Identify which cell holds the provided text, then report its (x, y) central coordinate. 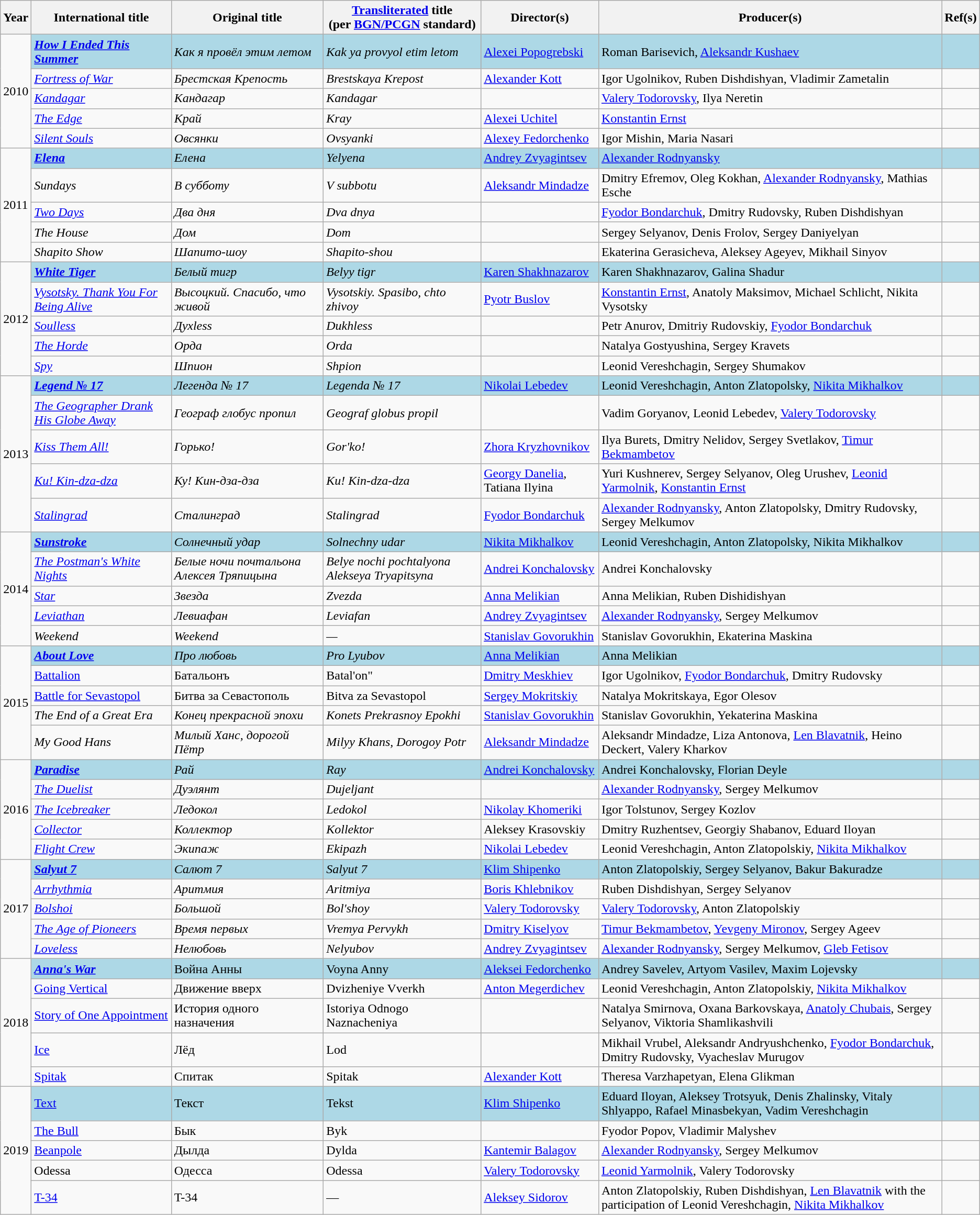
Dom (402, 232)
Mikhail Vrubel, Aleksandr Andryushchenko, Fyodor Bondarchuk, Dmitry Rudovsky, Vyacheslav Murugov (770, 1049)
Valery Todorovsky, Anton Zlatopolskiy (770, 909)
Transliterated title(per BGN/PCGN standard) (402, 18)
Сталинград (247, 515)
Аритмия (247, 889)
2018 (16, 1022)
Paradise (102, 770)
Two Days (102, 212)
Битва за Севастополь (247, 696)
Рай (247, 770)
Дуэлянт (247, 789)
Alexei Uchitel (540, 118)
Natalya Smirnova, Oxana Barkovskaya, Anatoly Chubais, Sergey Selyanov, Viktoria Shamlikashvili (770, 1016)
Belyy tigr (402, 272)
Батальонъ (247, 675)
Konstantin Ernst, Anatoly Maksimov, Michael Schlicht, Nikita Vysotsky (770, 298)
The Postman's White Nights (102, 569)
Солнечный удар (247, 542)
Ice (102, 1049)
Igor Ugolnikov, Ruben Dishdishyan, Vladimir Zametalin (770, 79)
Горько! (247, 447)
Igor Ugolnikov, Fyodor Bondarchuk, Dmitry Rudovsky (770, 675)
Dva dnya (402, 212)
Brestskaya Krepost (402, 79)
Konstantin Ernst (770, 118)
Yelyena (402, 158)
Natalya Gostyushina, Sergey Kravets (770, 346)
Leonid Yarmolnik, Valery Todorovsky (770, 1171)
Fortress of War (102, 79)
Karen Shakhnazarov, Galina Shadur (770, 272)
My Good Hans (102, 742)
Shpion (402, 366)
Tekst (402, 1103)
Leonid Vereshchagin, Sergey Shumakov (770, 366)
Ruben Dishdishyan, Sergey Selyanov (770, 889)
Gor'ko! (402, 447)
Шпион (247, 366)
Aleksandr Mindadze, Liza Antonova, Len Blavatnik, Heino Deckert, Valery Kharkov (770, 742)
2011 (16, 205)
Zhora Kryzhovnikov (540, 447)
Aleksey Sidorov (540, 1198)
Елена (247, 158)
Voyna Anny (402, 968)
Byk (402, 1131)
Shapito-shou (402, 252)
Anna's War (102, 968)
Vremya Pervykh (402, 929)
Война Анны (247, 968)
International title (102, 18)
Nikolay Khomeriki (540, 809)
Bol'shoy (402, 909)
Dvizheniye Vverkh (402, 988)
Alexey Fedorchenko (540, 138)
Dujeljant (402, 789)
Belye nochi pochtalyona Alekseya Tryapitsyna (402, 569)
Zvezda (402, 596)
Natalya Mokritskaya, Egor Olesov (770, 696)
Высоцкий. Спасибо, что живой (247, 298)
Stanislav Govorukhin, Ekaterina Maskina (770, 636)
Milyy Khans, Dorogoy Potr (402, 742)
Leviafan (402, 616)
Geograf globus propil (402, 413)
The End of a Great Era (102, 716)
2016 (16, 809)
2013 (16, 454)
Kollektor (402, 829)
White Tiger (102, 272)
Легенда № 17 (247, 386)
Ray (402, 770)
История одного назначения (247, 1016)
Elena (102, 158)
Ovsyanki (402, 138)
Fyodor Bondarchuk (540, 515)
Bitva za Sevastopol (402, 696)
Petr Anurov, Dmitriy Rudovskiy, Fyodor Bondarchuk (770, 326)
Going Vertical (102, 988)
Beanpole (102, 1151)
Бык (247, 1131)
2010 (16, 91)
Orda (402, 346)
Year (16, 18)
Время первых (247, 929)
Andrei Konchalovsky, Florian Deyle (770, 770)
2019 (16, 1151)
Boris Khlebnikov (540, 889)
Kiss Them All! (102, 447)
Левиафан (247, 616)
Спитак (247, 1077)
Konets Prekrasnoy Epokhi (402, 716)
Arrhythmia (102, 889)
Eduard Iloyan, Aleksey Trotsyuk, Denis Zhalinsky, Vitaly Shlyappo, Rafael Minasbekyan, Vadim Vereshchagin (770, 1103)
Kantemir Balagov (540, 1151)
Igor Tolstunov, Sergey Kozlov (770, 809)
Text (102, 1103)
2017 (16, 909)
Салют 7 (247, 869)
Stanislav Govorukhin, Yekaterina Maskina (770, 716)
The Icebreaker (102, 809)
Милый Ханс, дорогой Пётр (247, 742)
Fyodor Bondarchuk, Dmitry Rudovsky, Ruben Dishdishyan (770, 212)
Alexei Popogrebski (540, 51)
Nelyubov (402, 949)
Aleksei Fedorchenko (540, 968)
The Edge (102, 118)
Aritmiya (402, 889)
Roman Barisevich, Aleksandr Kushaev (770, 51)
V subbotu (402, 185)
Ledokol (402, 809)
Дылда (247, 1151)
2015 (16, 703)
Ледокол (247, 809)
The Age of Pioneers (102, 929)
Духless (247, 326)
Alexander Rodnyansky, Sergey Melkumov, Gleb Fetisov (770, 949)
Anton Zlatopolskiy, Sergey Selyanov, Bakur Bakuradze (770, 869)
2012 (16, 318)
Timur Bekmambetov, Yevgeny Mironov, Sergey Ageev (770, 929)
Alexander Rodnyansky, Anton Zlatopolsky, Dmitry Rudovsky, Sergey Melkumov (770, 515)
Dmitry Kiselyov (540, 929)
Battle for Sevastopol (102, 696)
Original title (247, 18)
Pyotr Buslov (540, 298)
Lod (402, 1049)
Экипаж (247, 849)
Flight Crew (102, 849)
Шапито-шоу (247, 252)
The Duelist (102, 789)
Белые ночи почтальона Алексея Тряпицына (247, 569)
Про любовь (247, 655)
Batal'on" (402, 675)
Alexander Rodnyansky (770, 158)
Sunstroke (102, 542)
Soulless (102, 326)
Ilya Burets, Dmitry Nelidov, Sergey Svetlakov, Timur Bekmambetov (770, 447)
Dmitry Efremov, Oleg Kokhan, Alexander Rodnyansky, Mathias Esche (770, 185)
Дом (247, 232)
Dukhless (402, 326)
Kak ya provyol etim letom (402, 51)
Star (102, 596)
Anna Melikian, Ruben Dishidishyan (770, 596)
Legenda № 17 (402, 386)
Географ глобус пропил (247, 413)
The Bull (102, 1131)
Pro Lyubov (402, 655)
Звезда (247, 596)
Valery Todorovsky, Ilya Neretin (770, 98)
Dmitry Meskhiev (540, 675)
Dmitry Ruzhentsev, Georgiy Shabanov, Eduard Iloyan (770, 829)
Kray (402, 118)
Sundays (102, 185)
Одесса (247, 1171)
2014 (16, 588)
Anton Zlatopolskiy, Ruben Dishdishyan, Len Blavatnik with the participation of Leonid Vereshchagin, Nikita Mikhalkov (770, 1198)
Vysotsky. Thank You For Being Alive (102, 298)
Silent Souls (102, 138)
About Love (102, 655)
Istoriya Odnogo Naznacheniya (402, 1016)
How I Ended This Summer (102, 51)
Лёд (247, 1049)
Текст (247, 1103)
Theresa Varzhapetyan, Elena Glikman (770, 1077)
Producer(s) (770, 18)
Fyodor Popov, Vladimir Malyshev (770, 1131)
Legend № 17 (102, 386)
Collector (102, 829)
The House (102, 232)
Sergey Mokritskiy (540, 696)
В субботу (247, 185)
Spy (102, 366)
Ekipazh (402, 849)
Battalion (102, 675)
Solnechny udar (402, 542)
The Horde (102, 346)
Ekaterina Gerasicheva, Aleksey Ageyev, Mikhail Sinyov (770, 252)
Овсянки (247, 138)
Орда (247, 346)
Story of One Appointment (102, 1016)
Кандагар (247, 98)
Director(s) (540, 18)
Nikita Mikhalkov (540, 542)
Белый тигр (247, 272)
Aleksey Krasovskiy (540, 829)
Как я провёл этим летом (247, 51)
Igor Mishin, Maria Nasari (770, 138)
Vysotskiy. Spasibo, chto zhivoy (402, 298)
Bolshoi (102, 909)
Georgy Danelia, Tatiana Ilyina (540, 481)
Брестская Крепость (247, 79)
Leviathan (102, 616)
Shapito Show (102, 252)
Sergey Selyanov, Denis Frolov, Sergey Daniyelyan (770, 232)
Нелюбовь (247, 949)
Karen Shakhnazarov (540, 272)
Движение вверх (247, 988)
Yuri Kushnerev, Sergey Selyanov, Oleg Urushev, Leonid Yarmolnik, Konstantin Ernst (770, 481)
Коллектор (247, 829)
Конец прекрасной эпохи (247, 716)
Dylda (402, 1151)
Andrey Savelev, Artyom Vasilev, Maxim Lojevsky (770, 968)
Два дня (247, 212)
Anton Megerdichev (540, 988)
The Geographer Drank His Globe Away (102, 413)
Ку! Кин-дза-дза (247, 481)
Vadim Goryanov, Leonid Lebedev, Valery Todorovsky (770, 413)
Loveless (102, 949)
Большой (247, 909)
Край (247, 118)
Ref(s) (961, 18)
